Return the (x, y) coordinate for the center point of the cell that contains the specified text.  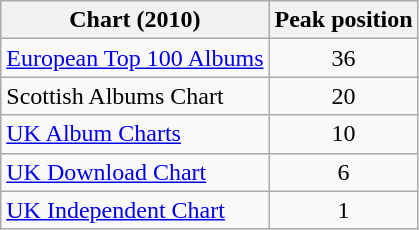
Chart (2010) (135, 20)
1 (344, 210)
36 (344, 58)
UK Independent Chart (135, 210)
6 (344, 172)
Scottish Albums Chart (135, 96)
Peak position (344, 20)
10 (344, 134)
UK Album Charts (135, 134)
European Top 100 Albums (135, 58)
UK Download Chart (135, 172)
20 (344, 96)
